Capture the cell that displays the provided text and extract its (X, Y) central coordinate. 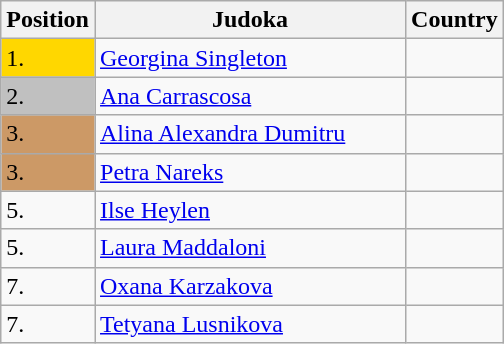
Ana Carrascosa (250, 96)
1. (48, 58)
Georgina Singleton (250, 58)
Tetyana Lusnikova (250, 324)
Alina Alexandra Dumitru (250, 134)
Laura Maddaloni (250, 248)
Oxana Karzakova (250, 286)
Ilse Heylen (250, 210)
2. (48, 96)
Judoka (250, 20)
Position (48, 20)
Petra Nareks (250, 172)
Country (455, 20)
